Extract the [x, y] coordinate from the center of the cell holding the provided text.  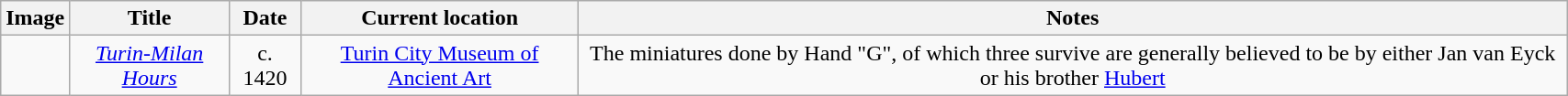
Turin-Milan Hours [150, 66]
Turin City Museum of Ancient Art [439, 66]
Date [265, 18]
Notes [1073, 18]
c. 1420 [265, 66]
Image [35, 18]
Current location [439, 18]
Title [150, 18]
The miniatures done by Hand "G", of which three survive are generally believed to be by either Jan van Eyck or his brother Hubert [1073, 66]
